Extract the [X, Y] coordinate from the center of the cell holding the provided text.  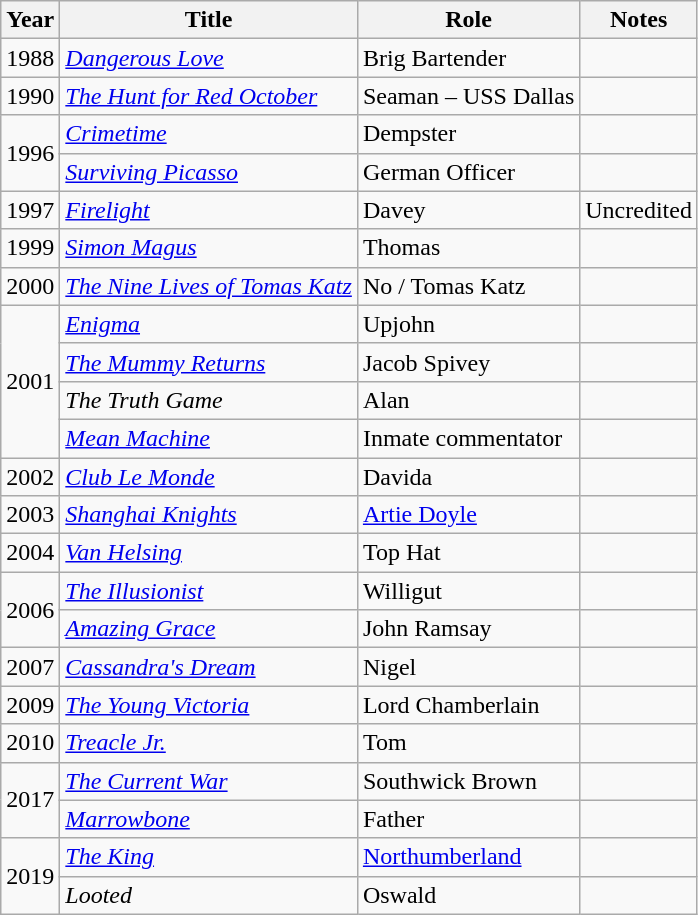
Enigma [209, 324]
No / Tomas Katz [468, 286]
Mean Machine [209, 438]
Inmate commentator [468, 438]
Southwick Brown [468, 781]
Top Hat [468, 553]
Year [30, 20]
Oswald [468, 895]
2006 [30, 610]
The Current War [209, 781]
Marrowbone [209, 819]
Dempster [468, 134]
Simon Magus [209, 248]
Father [468, 819]
2001 [30, 381]
Dangerous Love [209, 58]
Alan [468, 400]
Thomas [468, 248]
The Young Victoria [209, 705]
John Ramsay [468, 629]
Jacob Spivey [468, 362]
Lord Chamberlain [468, 705]
2002 [30, 477]
Davida [468, 477]
1988 [30, 58]
2000 [30, 286]
Firelight [209, 210]
The King [209, 857]
Notes [639, 20]
Crimetime [209, 134]
Artie Doyle [468, 515]
Upjohn [468, 324]
1999 [30, 248]
Treacle Jr. [209, 743]
Northumberland [468, 857]
2010 [30, 743]
Surviving Picasso [209, 172]
The Nine Lives of Tomas Katz [209, 286]
Club Le Monde [209, 477]
Role [468, 20]
The Hunt for Red October [209, 96]
Uncredited [639, 210]
German Officer [468, 172]
Tom [468, 743]
Nigel [468, 667]
2009 [30, 705]
Van Helsing [209, 553]
1997 [30, 210]
Willigut [468, 591]
Amazing Grace [209, 629]
Brig Bartender [468, 58]
1990 [30, 96]
Davey [468, 210]
Shanghai Knights [209, 515]
Cassandra's Dream [209, 667]
Looted [209, 895]
The Illusionist [209, 591]
2017 [30, 800]
1996 [30, 153]
The Truth Game [209, 400]
Title [209, 20]
2003 [30, 515]
2007 [30, 667]
2019 [30, 876]
2004 [30, 553]
Seaman – USS Dallas [468, 96]
The Mummy Returns [209, 362]
